Find where the given text appears and provide that cell's center as [X, Y] coordinate. 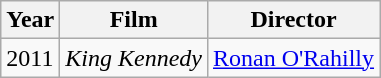
King Kennedy [134, 58]
Ronan O'Rahilly [293, 58]
2011 [30, 58]
Director [293, 20]
Film [134, 20]
Year [30, 20]
